Return the (X, Y) coordinate for the center point of the cell that contains the specified text.  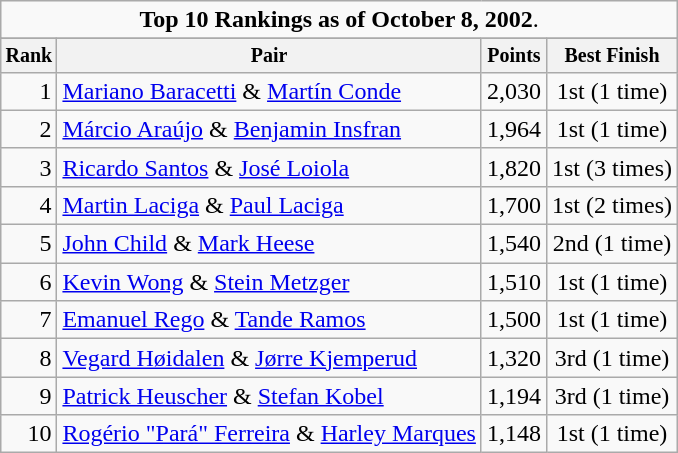
1,540 (514, 244)
Mariano Baracetti & Martín Conde (270, 91)
2 (29, 129)
Rogério "Pará" Ferreira & Harley Marques (270, 434)
3 (29, 167)
1,320 (514, 358)
1,700 (514, 205)
Kevin Wong & Stein Metzger (270, 282)
Points (514, 56)
Márcio Araújo & Benjamin Insfran (270, 129)
9 (29, 396)
Patrick Heuscher & Stefan Kobel (270, 396)
1 (29, 91)
Emanuel Rego & Tande Ramos (270, 320)
Best Finish (612, 56)
Ricardo Santos & José Loiola (270, 167)
2nd (1 time) (612, 244)
2,030 (514, 91)
1st (3 times) (612, 167)
1,148 (514, 434)
1st (2 times) (612, 205)
7 (29, 320)
4 (29, 205)
1,820 (514, 167)
6 (29, 282)
1,500 (514, 320)
1,194 (514, 396)
Pair (270, 56)
1,510 (514, 282)
Vegard Høidalen & Jørre Kjemperud (270, 358)
1,964 (514, 129)
John Child & Mark Heese (270, 244)
Rank (29, 56)
5 (29, 244)
8 (29, 358)
10 (29, 434)
Top 10 Rankings as of October 8, 2002. (340, 20)
Martin Laciga & Paul Laciga (270, 205)
